Locate the cell with the specified text and output its [X, Y] center coordinate. 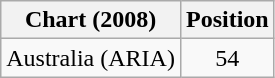
Chart (2008) [91, 20]
54 [227, 58]
Position [227, 20]
Australia (ARIA) [91, 58]
